Output the [X, Y] coordinate of the center of the cell containing the given text.  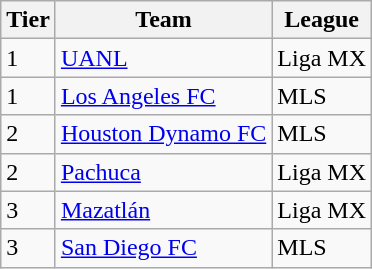
League [322, 20]
Team [163, 20]
Pachuca [163, 172]
Mazatlán [163, 210]
UANL [163, 58]
Houston Dynamo FC [163, 134]
Tier [28, 20]
San Diego FC [163, 248]
Los Angeles FC [163, 96]
